Extract the [x, y] coordinate from the center of the cell holding the provided text.  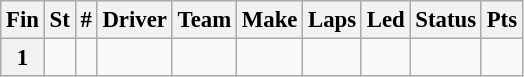
# [86, 20]
Team [204, 20]
Driver [134, 20]
St [60, 20]
Fin [23, 20]
Led [386, 20]
Laps [332, 20]
1 [23, 58]
Status [446, 20]
Pts [502, 20]
Make [269, 20]
